Output the (X, Y) coordinate of the center of the cell containing the given text.  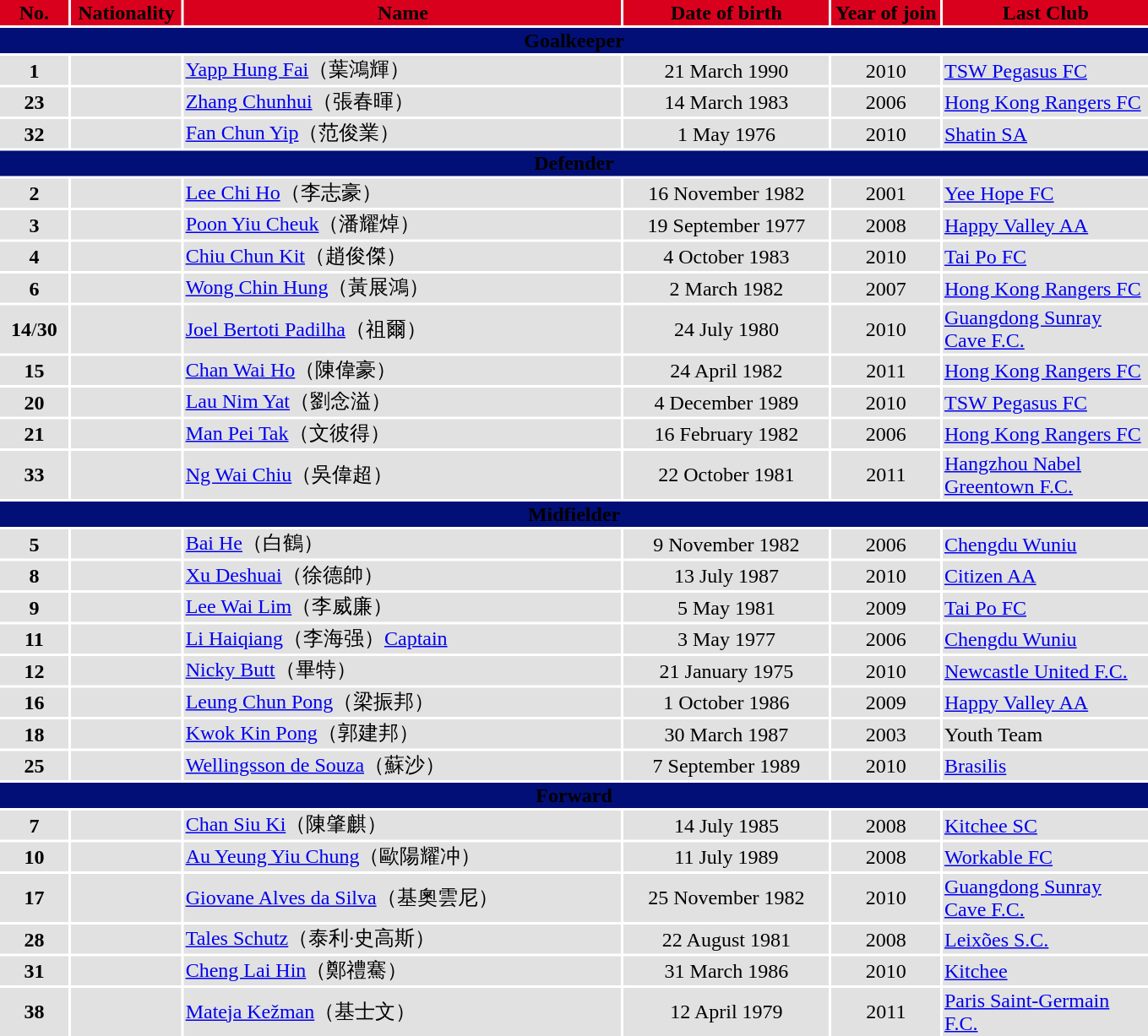
Year of join (885, 13)
Midfielder (574, 514)
Hangzhou Nabel Greentown F.C. (1046, 475)
30 March 1987 (726, 734)
No. (34, 13)
1 (34, 70)
28 (34, 939)
Nicky Butt（畢特） (402, 670)
Goalkeeper (574, 41)
11 (34, 639)
21 March 1990 (726, 70)
Zhang Chunhui（張春暉） (402, 102)
Fan Chun Yip（范俊業） (402, 133)
Name (402, 13)
15 (34, 371)
38 (34, 1012)
8 (34, 575)
5 May 1981 (726, 607)
2 (34, 193)
16 February 1982 (726, 433)
18 (34, 734)
Xu Deshuai（徐德帥） (402, 575)
Ng Wai Chiu（吳偉超） (402, 475)
Cheng Lai Hin（鄭禮騫） (402, 970)
3 (34, 225)
Shatin SA (1046, 133)
Date of birth (726, 13)
Yapp Hung Fai（葉鴻輝） (402, 70)
14 March 1983 (726, 102)
2003 (885, 734)
Paris Saint-Germain F.C. (1046, 1012)
22 October 1981 (726, 475)
9 November 1982 (726, 544)
Lee Chi Ho（李志豪） (402, 193)
Li Haiqiang（李海强）Captain (402, 639)
10 (34, 857)
Wong Chin Hung（黃展鴻） (402, 288)
6 (34, 288)
19 September 1977 (726, 225)
4 October 1983 (726, 256)
21 January 1975 (726, 670)
Kitchee (1046, 970)
Nationality (127, 13)
16 November 1982 (726, 193)
20 (34, 402)
Leixões S.C. (1046, 939)
14 July 1985 (726, 825)
Lau Nim Yat（劉念溢） (402, 402)
Brasilis (1046, 766)
4 (34, 256)
Kitchee SC (1046, 825)
Bai He（白鶴） (402, 544)
Leung Chun Pong（梁振邦） (402, 702)
3 May 1977 (726, 639)
13 July 1987 (726, 575)
Joel Bertoti Padilha（祖爾） (402, 329)
31 March 1986 (726, 970)
Poon Yiu Cheuk（潘耀焯） (402, 225)
Workable FC (1046, 857)
Kwok Kin Pong（郭建邦） (402, 734)
5 (34, 544)
9 (34, 607)
Forward (574, 795)
21 (34, 433)
22 August 1981 (726, 939)
11 July 1989 (726, 857)
24 July 1980 (726, 329)
Defender (574, 163)
32 (34, 133)
25 (34, 766)
Last Club (1046, 13)
24 April 1982 (726, 371)
25 November 1982 (726, 898)
1 May 1976 (726, 133)
1 October 1986 (726, 702)
Chiu Chun Kit（趙俊傑） (402, 256)
Chan Wai Ho（陳偉豪） (402, 371)
16 (34, 702)
Wellingsson de Souza（蘇沙） (402, 766)
12 (34, 670)
2 March 1982 (726, 288)
Giovane Alves da Silva（基奧雲尼） (402, 898)
31 (34, 970)
12 April 1979 (726, 1012)
Yee Hope FC (1046, 193)
Tales Schutz（泰利·史高斯） (402, 939)
17 (34, 898)
Youth Team (1046, 734)
33 (34, 475)
Chan Siu Ki（陳肇麒） (402, 825)
4 December 1989 (726, 402)
2007 (885, 288)
23 (34, 102)
7 (34, 825)
Mateja Kežman（基士文） (402, 1012)
14/30 (34, 329)
Citizen AA (1046, 575)
Man Pei Tak（文彼得） (402, 433)
2001 (885, 193)
Lee Wai Lim（李威廉） (402, 607)
Au Yeung Yiu Chung（歐陽耀冲） (402, 857)
7 September 1989 (726, 766)
Newcastle United F.C. (1046, 670)
